From the cell containing the given text, extract its center point as (X, Y) coordinate. 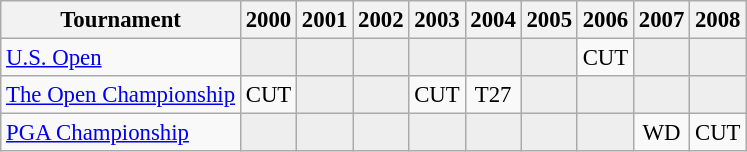
T27 (493, 95)
PGA Championship (121, 133)
2008 (718, 20)
2005 (549, 20)
The Open Championship (121, 95)
U.S. Open (121, 58)
Tournament (121, 20)
2007 (661, 20)
2006 (605, 20)
2001 (325, 20)
2003 (437, 20)
2000 (268, 20)
WD (661, 133)
2004 (493, 20)
2002 (381, 20)
